Return (X, Y) of the center of cell containing provided text 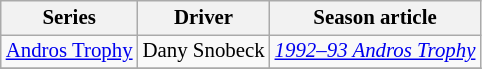
Series (70, 18)
Season article (376, 18)
Andros Trophy (70, 51)
1992–93 Andros Trophy (376, 51)
Driver (204, 18)
Dany Snobeck (204, 51)
